Identify which cell holds the provided text, then report its [X, Y] central coordinate. 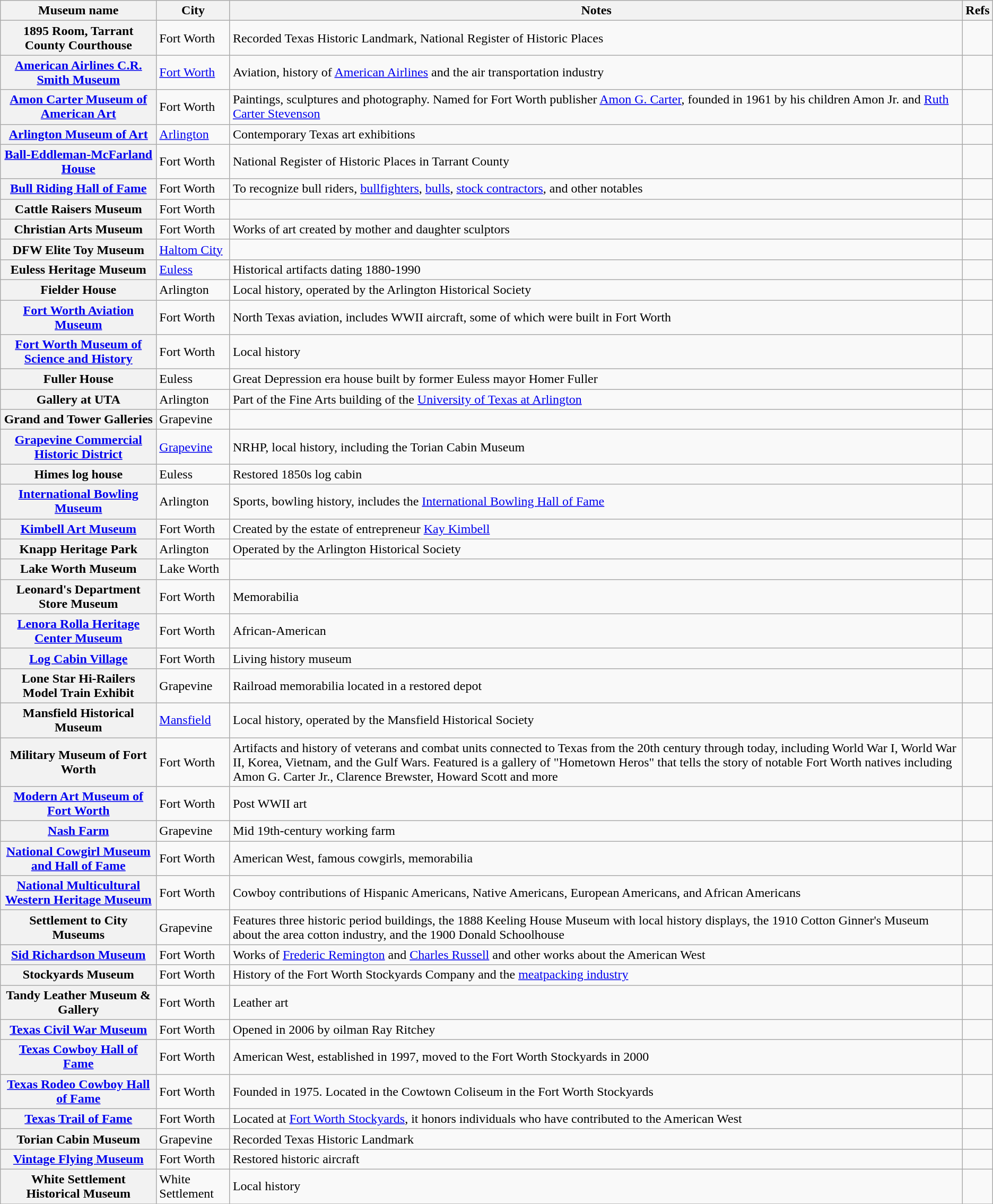
Lone Star Hi-Railers Model Train Exhibit [79, 685]
Arlington Museum of Art [79, 134]
Torian Cabin Museum [79, 1139]
Local history, operated by the Arlington Historical Society [596, 290]
Living history museum [596, 658]
Created by the estate of entrepreneur Kay Kimbell [596, 529]
Military Museum of Fort Worth [79, 762]
Texas Cowboy Hall of Fame [79, 1057]
Historical artifacts dating 1880-1990 [596, 269]
Grapevine Commercial Historic District [79, 447]
1895 Room, Tarrant County Courthouse [79, 38]
Amon Carter Museum of American Art [79, 107]
Fort Worth Museum of Science and History [79, 352]
Refs [978, 11]
Fuller House [79, 379]
Knapp Heritage Park [79, 549]
Works of Frederic Remington and Charles Russell and other works about the American West [596, 955]
Mansfield Historical Museum [79, 720]
American West, established in 1997, moved to the Fort Worth Stockyards in 2000 [596, 1057]
Christian Arts Museum [79, 229]
Located at Fort Worth Stockyards, it honors individuals who have contributed to the American West [596, 1119]
Railroad memorabilia located in a restored depot [596, 685]
Euless Heritage Museum [79, 269]
Tandy Leather Museum & Gallery [79, 1002]
Museum name [79, 11]
International Bowling Museum [79, 502]
African-American [596, 631]
Cattle Raisers Museum [79, 209]
Lake Worth Museum [79, 569]
Sid Richardson Museum [79, 955]
Leonard's Department Store Museum [79, 596]
Fort Worth Aviation Museum [79, 317]
American West, famous cowgirls, memorabilia [596, 858]
National Multicultural Western Heritage Museum [79, 893]
Texas Civil War Museum [79, 1029]
White Settlement [193, 1186]
Founded in 1975. Located in the Cowtown Coliseum in the Fort Worth Stockyards [596, 1092]
Aviation, history of American Airlines and the air transportation industry [596, 72]
NRHP, local history, including the Torian Cabin Museum [596, 447]
Modern Art Museum of Fort Worth [79, 804]
Great Depression era house built by former Euless mayor Homer Fuller [596, 379]
Sports, bowling history, includes the International Bowling Hall of Fame [596, 502]
Kimbell Art Museum [79, 529]
National Cowgirl Museum and Hall of Fame [79, 858]
To recognize bull riders, bullfighters, bulls, stock contractors, and other notables [596, 189]
Restored 1850s log cabin [596, 474]
History of the Fort Worth Stockyards Company and the meatpacking industry [596, 975]
Local history, operated by the Mansfield Historical Society [596, 720]
Grand and Tower Galleries [79, 420]
Settlement to City Museums [79, 927]
Mansfield [193, 720]
Works of art created by mother and daughter sculptors [596, 229]
White Settlement Historical Museum [79, 1186]
Leather art [596, 1002]
Ball-Eddleman-McFarland House [79, 161]
Bull Riding Hall of Fame [79, 189]
DFW Elite Toy Museum [79, 249]
Recorded Texas Historic Landmark [596, 1139]
Gallery at UTA [79, 399]
Texas Trail of Fame [79, 1119]
American Airlines C.R. Smith Museum [79, 72]
Himes log house [79, 474]
National Register of Historic Places in Tarrant County [596, 161]
Haltom City [193, 249]
City [193, 11]
Contemporary Texas art exhibitions [596, 134]
Mid 19th-century working farm [596, 831]
Part of the Fine Arts building of the University of Texas at Arlington [596, 399]
Nash Farm [79, 831]
Post WWII art [596, 804]
North Texas aviation, includes WWII aircraft, some of which were built in Fort Worth [596, 317]
Restored historic aircraft [596, 1159]
Log Cabin Village [79, 658]
Recorded Texas Historic Landmark, National Register of Historic Places [596, 38]
Stockyards Museum [79, 975]
Cowboy contributions of Hispanic Americans, Native Americans, European Americans, and African Americans [596, 893]
Lenora Rolla Heritage Center Museum [79, 631]
Notes [596, 11]
Opened in 2006 by oilman Ray Ritchey [596, 1029]
Operated by the Arlington Historical Society [596, 549]
Texas Rodeo Cowboy Hall of Fame [79, 1092]
Fielder House [79, 290]
Vintage Flying Museum [79, 1159]
Memorabilia [596, 596]
Lake Worth [193, 569]
